Detect which cell encompasses the target text, then output its [x, y] center coordinate. 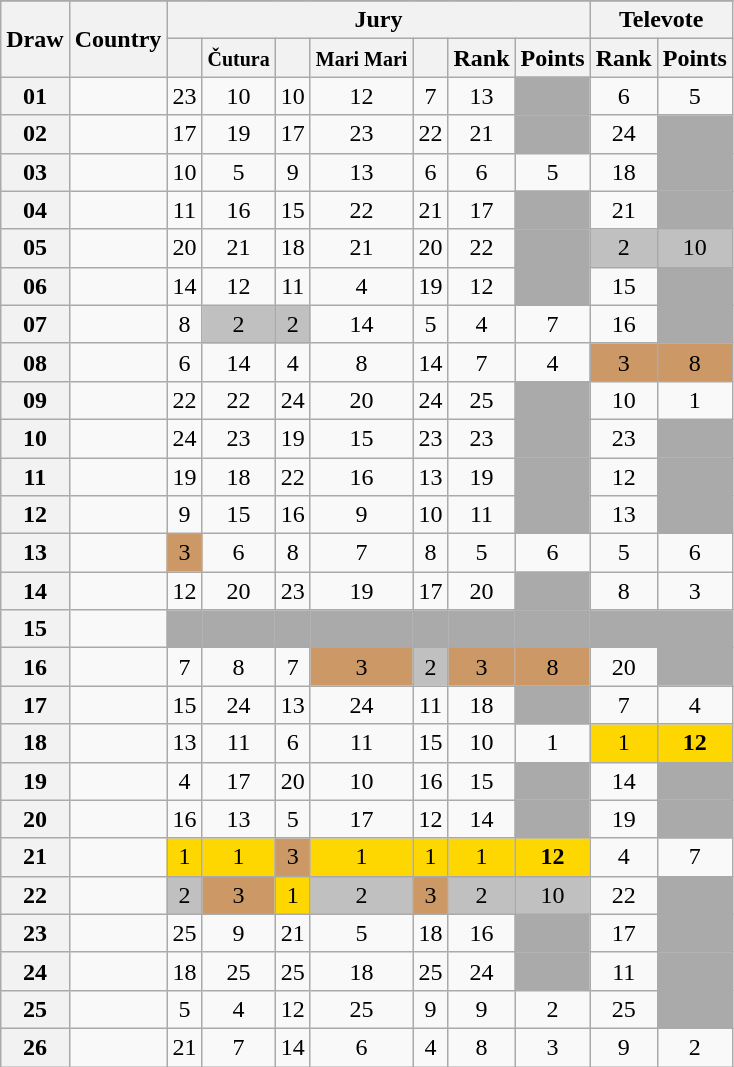
09 [35, 400]
Country [118, 39]
Televote [661, 20]
06 [35, 286]
26 [35, 1047]
Mari Mari [362, 58]
01 [35, 96]
02 [35, 134]
05 [35, 248]
Čutura [238, 58]
04 [35, 210]
08 [35, 362]
07 [35, 324]
Jury [378, 20]
Draw [35, 39]
03 [35, 172]
